Output the [X, Y] coordinate of the center of the cell containing the given text.  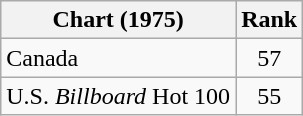
Canada [118, 58]
Chart (1975) [118, 20]
Rank [270, 20]
U.S. Billboard Hot 100 [118, 96]
57 [270, 58]
55 [270, 96]
